Determine the (X, Y) coordinate at the center of the cell enclosing the given text.  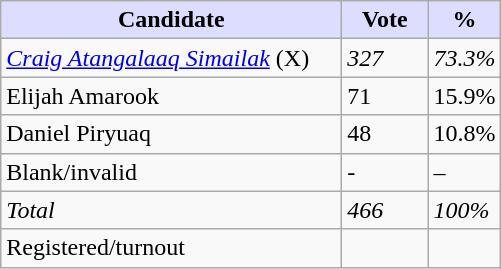
Vote (385, 20)
% (464, 20)
327 (385, 58)
- (385, 172)
Craig Atangalaaq Simailak (X) (172, 58)
– (464, 172)
Daniel Piryuaq (172, 134)
Elijah Amarook (172, 96)
Candidate (172, 20)
10.8% (464, 134)
Total (172, 210)
Registered/turnout (172, 248)
71 (385, 96)
Blank/invalid (172, 172)
15.9% (464, 96)
73.3% (464, 58)
48 (385, 134)
466 (385, 210)
100% (464, 210)
